From the cell containing the given text, extract its center point as (x, y) coordinate. 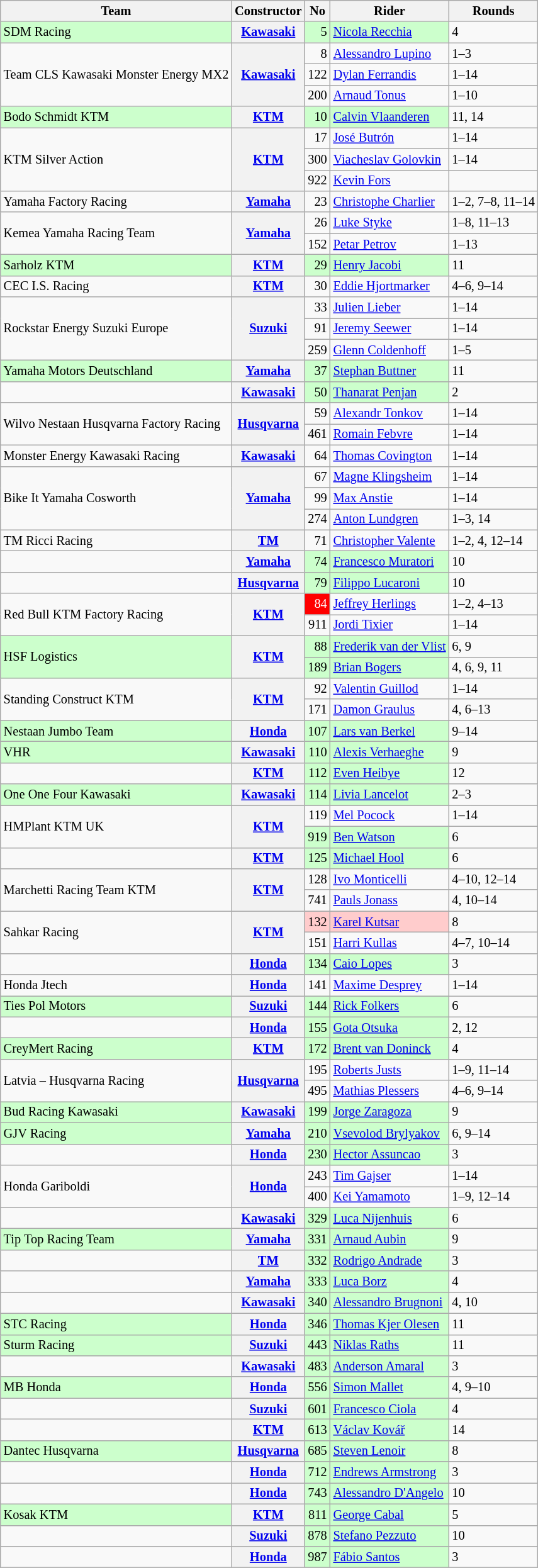
Brian Bogers (390, 668)
Yamaha Factory Racing (116, 201)
Eddie Hjortmarker (390, 286)
Francesco Muratori (390, 561)
Brent van Doninck (390, 1049)
Frederik van der Vlist (390, 646)
Marchetti Racing Team KTM (116, 890)
987 (317, 1557)
132 (317, 922)
4, 10–14 (493, 900)
Roberts Justs (390, 1070)
114 (317, 795)
Standing Construct KTM (116, 698)
2 (493, 392)
Kei Yamamoto (390, 1197)
Nicola Recchia (390, 32)
119 (317, 815)
112 (317, 773)
VHR (116, 752)
134 (317, 964)
84 (317, 604)
Romain Febvre (390, 434)
Bike It Yamaha Cosworth (116, 498)
11, 14 (493, 117)
210 (317, 1133)
Jeffrey Herlings (390, 604)
Gota Otsuka (390, 1028)
64 (317, 456)
400 (317, 1197)
340 (317, 1302)
Steven Lenoir (390, 1451)
195 (317, 1070)
Arnaud Aubin (390, 1239)
Thanarat Penjan (390, 392)
Tim Gajser (390, 1175)
685 (317, 1451)
Rodrigo Andrade (390, 1260)
74 (317, 561)
Vsevolod Brylyakov (390, 1133)
Rider (390, 11)
Niklas Raths (390, 1345)
332 (317, 1260)
Tip Top Racing Team (116, 1239)
141 (317, 985)
Team (116, 11)
One One Four Kawasaki (116, 795)
71 (317, 540)
Mathias Plessers (390, 1091)
Monster Energy Kawasaki Racing (116, 456)
Alessandro Brugnoni (390, 1302)
Christophe Charlier (390, 201)
Luca Borz (390, 1282)
200 (317, 96)
Kosak KTM (116, 1515)
Valentin Guillod (390, 688)
Mel Pocock (390, 815)
1–5 (493, 350)
HSF Logistics (116, 657)
Arnaud Tonus (390, 96)
Karel Kutsar (390, 922)
Julien Lieber (390, 308)
Damon Graulus (390, 710)
Thomas Kjer Olesen (390, 1324)
99 (317, 498)
33 (317, 308)
Alexandr Tonkov (390, 413)
Sarholz KTM (116, 265)
1–2, 7–8, 11–14 (493, 201)
No (317, 11)
189 (317, 668)
Filippo Lucaroni (390, 583)
811 (317, 1515)
37 (317, 371)
Even Heibye (390, 773)
110 (317, 752)
Sahkar Racing (116, 932)
Thomas Covington (390, 456)
Magne Klingsheim (390, 477)
172 (317, 1049)
9–14 (493, 731)
Francesco Ciola (390, 1409)
Alessandro D'Angelo (390, 1493)
2, 12 (493, 1028)
Caio Lopes (390, 964)
Max Anstie (390, 498)
4, 6, 9, 11 (493, 668)
Maxime Desprey (390, 985)
461 (317, 434)
12 (493, 773)
Team CLS Kawasaki Monster Energy MX2 (116, 74)
152 (317, 244)
Honda Jtech (116, 985)
Dylan Ferrandis (390, 74)
259 (317, 350)
Lars van Berkel (390, 731)
125 (317, 858)
1–9, 12–14 (493, 1197)
1–13 (493, 244)
Bud Racing Kawasaki (116, 1112)
Petar Petrov (390, 244)
300 (317, 159)
Henry Jacobi (390, 265)
1–2, 4, 12–14 (493, 540)
483 (317, 1366)
346 (317, 1324)
Jordi Tixier (390, 625)
443 (317, 1345)
331 (317, 1239)
Constructor (268, 11)
230 (317, 1155)
1–8, 11–13 (493, 223)
92 (317, 688)
2–3 (493, 795)
Calvin Vlaanderen (390, 117)
Stefano Pezzuto (390, 1536)
Luca Nijenhuis (390, 1218)
CEC I.S. Racing (116, 286)
Livia Lancelot (390, 795)
6, 9 (493, 646)
919 (317, 837)
Ben Watson (390, 837)
151 (317, 943)
14 (493, 1430)
Honda Gariboldi (116, 1185)
29 (317, 265)
Bodo Schmidt KTM (116, 117)
26 (317, 223)
Rick Folkers (390, 1006)
GJV Racing (116, 1133)
Endrews Armstrong (390, 1472)
922 (317, 181)
911 (317, 625)
1–2, 4–13 (493, 604)
Kemea Yamaha Racing Team (116, 233)
144 (317, 1006)
122 (317, 74)
601 (317, 1409)
4, 9–10 (493, 1387)
Fábio Santos (390, 1557)
Yamaha Motors Deutschland (116, 371)
CreyMert Racing (116, 1049)
4, 6–13 (493, 710)
Wilvo Nestaan Husqvarna Factory Racing (116, 424)
Dantec Husqvarna (116, 1451)
50 (317, 392)
Anton Lundgren (390, 519)
128 (317, 879)
Viacheslav Golovkin (390, 159)
Sturm Racing (116, 1345)
Nestaan Jumbo Team (116, 731)
199 (317, 1112)
STC Racing (116, 1324)
Rounds (493, 11)
17 (317, 138)
329 (317, 1218)
MB Honda (116, 1387)
Jorge Zaragoza (390, 1112)
59 (317, 413)
Glenn Coldenhoff (390, 350)
Anderson Amaral (390, 1366)
Christopher Valente (390, 540)
30 (317, 286)
495 (317, 1091)
741 (317, 900)
23 (317, 201)
274 (317, 519)
171 (317, 710)
José Butrón (390, 138)
George Cabal (390, 1515)
Simon Mallet (390, 1387)
243 (317, 1175)
88 (317, 646)
Pauls Jonass (390, 900)
Jeremy Seewer (390, 328)
Stephan Buttner (390, 371)
4–10, 12–14 (493, 879)
333 (317, 1282)
67 (317, 477)
HMPlant KTM UK (116, 826)
878 (317, 1536)
6, 9–14 (493, 1133)
556 (317, 1387)
4–7, 10–14 (493, 943)
SDM Racing (116, 32)
Václav Kovář (390, 1430)
Ivo Monticelli (390, 879)
743 (317, 1493)
Luke Styke (390, 223)
KTM Silver Action (116, 159)
Ties Pol Motors (116, 1006)
712 (317, 1472)
Harri Kullas (390, 943)
79 (317, 583)
Rockstar Energy Suzuki Europe (116, 328)
Latvia – Husqvarna Racing (116, 1080)
Michael Hool (390, 858)
Red Bull KTM Factory Racing (116, 614)
4, 10 (493, 1302)
613 (317, 1430)
Alexis Verhaeghe (390, 752)
Hector Assuncao (390, 1155)
155 (317, 1028)
TM Ricci Racing (116, 540)
Kevin Fors (390, 181)
91 (317, 328)
1–10 (493, 96)
1–3 (493, 53)
Alessandro Lupino (390, 53)
1–3, 14 (493, 519)
107 (317, 731)
1–9, 11–14 (493, 1070)
